Return the [x, y] coordinate for the center point of the cell that contains the specified text.  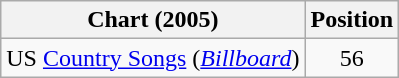
Chart (2005) [153, 20]
56 [352, 58]
US Country Songs (Billboard) [153, 58]
Position [352, 20]
